Find where the given text appears and provide that cell's center as [x, y] coordinate. 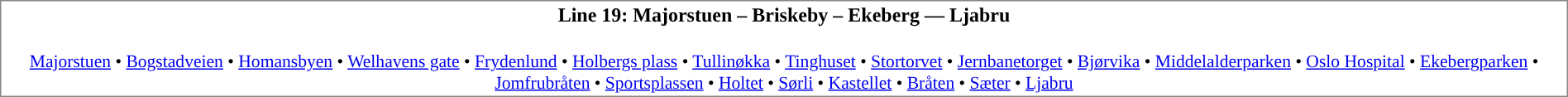
Line 19: Majorstuen – Briskeby – Ekeberg — Ljabru [784, 15]
